Determine the [x, y] coordinate at the center of the cell enclosing the given text.  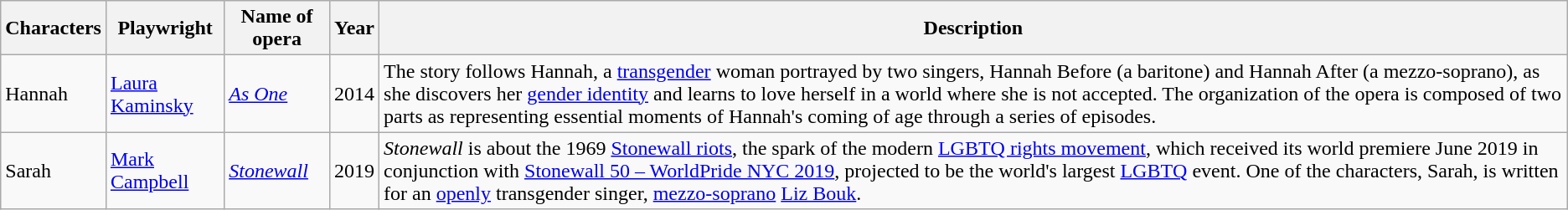
Stonewall [277, 171]
Playwright [164, 28]
Characters [54, 28]
Year [353, 28]
Laura Kaminsky [164, 94]
Hannah [54, 94]
Name of opera [277, 28]
2019 [353, 171]
As One [277, 94]
Sarah [54, 171]
Mark Campbell [164, 171]
2014 [353, 94]
Description [973, 28]
